For the text-containing cell, return its midpoint in (x, y) coordinate format. 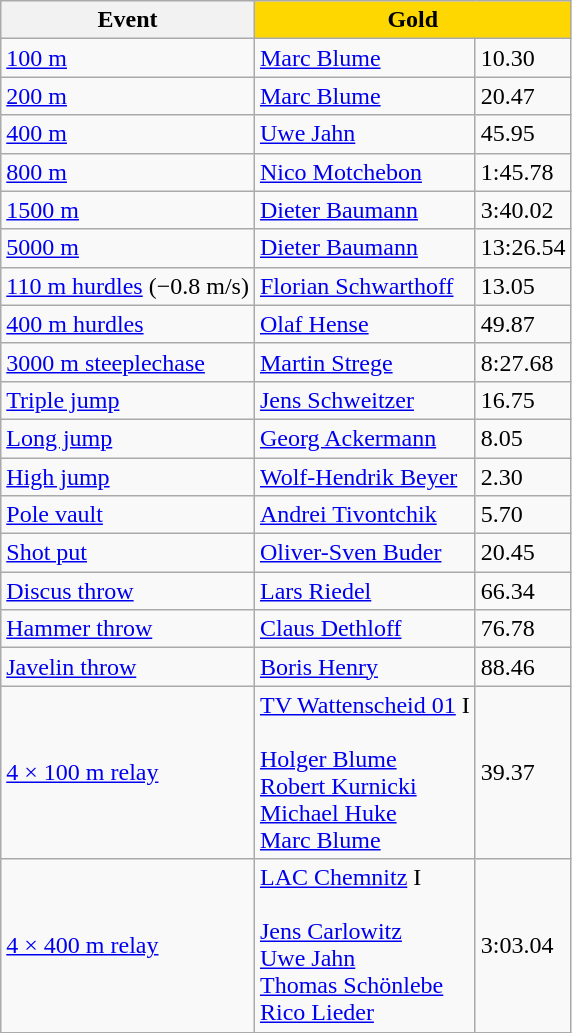
Georg Ackermann (364, 438)
1:45.78 (523, 172)
800 m (128, 172)
Jens Schweitzer (364, 400)
Javelin throw (128, 667)
8.05 (523, 438)
49.87 (523, 324)
76.78 (523, 629)
88.46 (523, 667)
13:26.54 (523, 248)
Uwe Jahn (364, 134)
400 m (128, 134)
Triple jump (128, 400)
TV Wattenscheid 01 I Holger Blume Robert Kurnicki Michael Huke Marc Blume (364, 772)
Pole vault (128, 515)
3:03.04 (523, 946)
10.30 (523, 58)
1500 m (128, 210)
High jump (128, 477)
4 × 400 m relay (128, 946)
Long jump (128, 438)
45.95 (523, 134)
400 m hurdles (128, 324)
20.47 (523, 96)
66.34 (523, 591)
Shot put (128, 553)
Wolf-Hendrik Beyer (364, 477)
3:40.02 (523, 210)
Claus Dethloff (364, 629)
Andrei Tivontchik (364, 515)
2.30 (523, 477)
Oliver-Sven Buder (364, 553)
4 × 100 m relay (128, 772)
5.70 (523, 515)
100 m (128, 58)
20.45 (523, 553)
Olaf Hense (364, 324)
13.05 (523, 286)
39.37 (523, 772)
Boris Henry (364, 667)
Florian Schwarthoff (364, 286)
Discus throw (128, 591)
Martin Strege (364, 362)
Hammer throw (128, 629)
110 m hurdles (−0.8 m/s) (128, 286)
Gold (412, 20)
Nico Motchebon (364, 172)
Event (128, 20)
16.75 (523, 400)
Lars Riedel (364, 591)
200 m (128, 96)
8:27.68 (523, 362)
3000 m steeplechase (128, 362)
5000 m (128, 248)
LAC Chemnitz I Jens Carlowitz Uwe Jahn Thomas Schönlebe Rico Lieder (364, 946)
